Detect which cell encompasses the target text, then output its (X, Y) center coordinate. 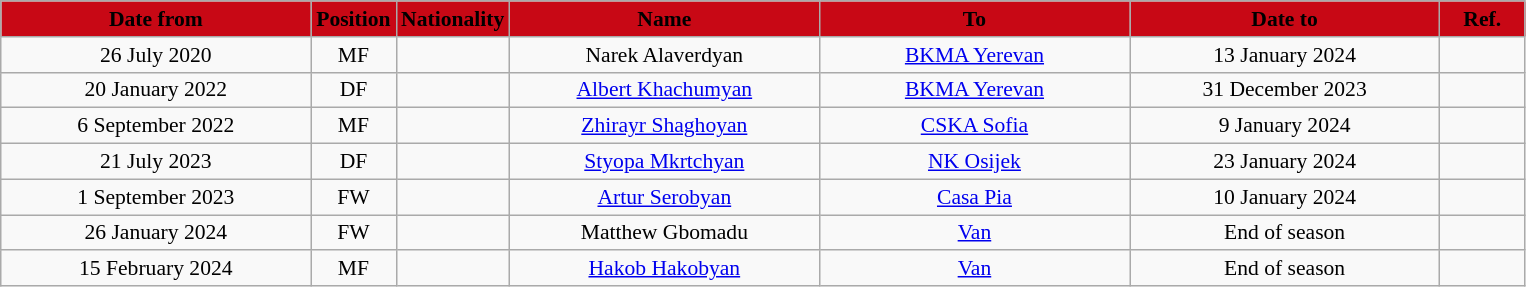
Nationality (452, 19)
Styopa Mkrtchyan (664, 162)
Date from (156, 19)
6 September 2022 (156, 126)
20 January 2022 (156, 90)
15 February 2024 (156, 269)
Position (354, 19)
Matthew Gbomadu (664, 233)
To (974, 19)
9 January 2024 (1285, 126)
Artur Serobyan (664, 197)
CSKA Sofia (974, 126)
Hakob Hakobyan (664, 269)
26 January 2024 (156, 233)
21 July 2023 (156, 162)
13 January 2024 (1285, 55)
Zhirayr Shaghoyan (664, 126)
NK Osijek (974, 162)
Albert Khachumyan (664, 90)
Ref. (1482, 19)
Narek Alaverdyan (664, 55)
Name (664, 19)
Casa Pia (974, 197)
Date to (1285, 19)
1 September 2023 (156, 197)
26 July 2020 (156, 55)
31 December 2023 (1285, 90)
23 January 2024 (1285, 162)
10 January 2024 (1285, 197)
